Scan for the cell matching the given text and deliver its (x, y) coordinate at center. 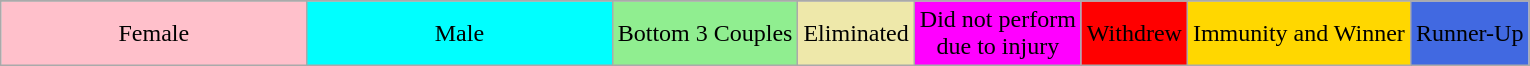
Male (460, 34)
Withdrew (1134, 34)
Did not performdue to injury (998, 34)
Eliminated (856, 34)
Bottom 3 Couples (705, 34)
Immunity and Winner (1298, 34)
Runner-Up (1470, 34)
Female (154, 34)
